Find where the given text appears and provide that cell's center as (x, y) coordinate. 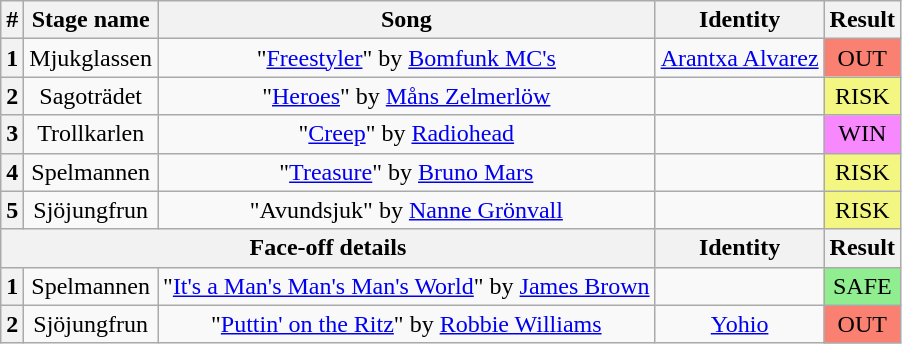
Yohio (740, 324)
"Avundsjuk" by Nanne Grönvall (407, 210)
3 (12, 134)
"Heroes" by Måns Zelmerlöw (407, 96)
"Creep" by Radiohead (407, 134)
"Treasure" by Bruno Mars (407, 172)
# (12, 20)
"Puttin' on the Ritz" by Robbie Williams (407, 324)
Sagoträdet (91, 96)
Song (407, 20)
"Freestyler" by Bomfunk MC's (407, 58)
Face-off details (328, 248)
Mjukglassen (91, 58)
Arantxa Alvarez (740, 58)
"It's a Man's Man's Man's World" by James Brown (407, 286)
Stage name (91, 20)
WIN (862, 134)
SAFE (862, 286)
Trollkarlen (91, 134)
5 (12, 210)
4 (12, 172)
